Search for the cell housing the specified text and yield its [x, y] center coordinate. 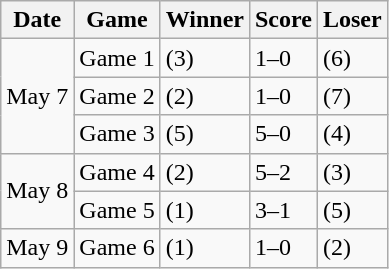
Game [117, 20]
5–0 [283, 134]
Game 6 [117, 248]
(4) [352, 134]
5–2 [283, 172]
May 9 [38, 248]
3–1 [283, 210]
Game 1 [117, 58]
(6) [352, 58]
May 8 [38, 191]
Game 5 [117, 210]
(7) [352, 96]
Game 3 [117, 134]
Winner [204, 20]
Game 4 [117, 172]
Game 2 [117, 96]
May 7 [38, 96]
Date [38, 20]
Score [283, 20]
Loser [352, 20]
